Capture the cell that displays the provided text and extract its (x, y) central coordinate. 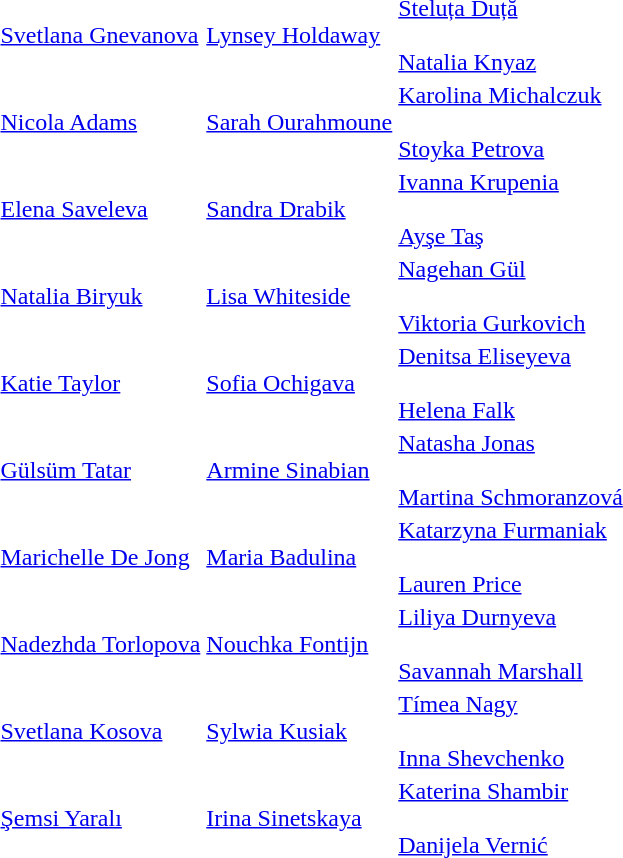
Sofia Ochigava (300, 383)
Sarah Ourahmoune (300, 122)
Armine Sinabian (300, 470)
Maria Badulina (300, 557)
Lisa Whiteside (300, 296)
Sylwia Kusiak (300, 731)
Sandra Drabik (300, 209)
Nouchka Fontijn (300, 644)
